Pinpoint the cell where the given text exists, returning its (x, y) midpoint coordinate. 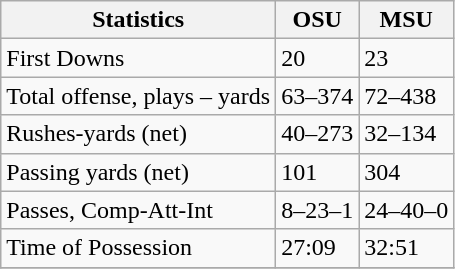
40–273 (318, 134)
8–23–1 (318, 210)
27:09 (318, 248)
Rushes-yards (net) (138, 134)
32–134 (406, 134)
72–438 (406, 96)
First Downs (138, 58)
Total offense, plays – yards (138, 96)
MSU (406, 20)
304 (406, 172)
20 (318, 58)
Passes, Comp-Att-Int (138, 210)
24–40–0 (406, 210)
Time of Possession (138, 248)
23 (406, 58)
101 (318, 172)
63–374 (318, 96)
OSU (318, 20)
Statistics (138, 20)
32:51 (406, 248)
Passing yards (net) (138, 172)
